Locate the cell with the specified text and output its [X, Y] center coordinate. 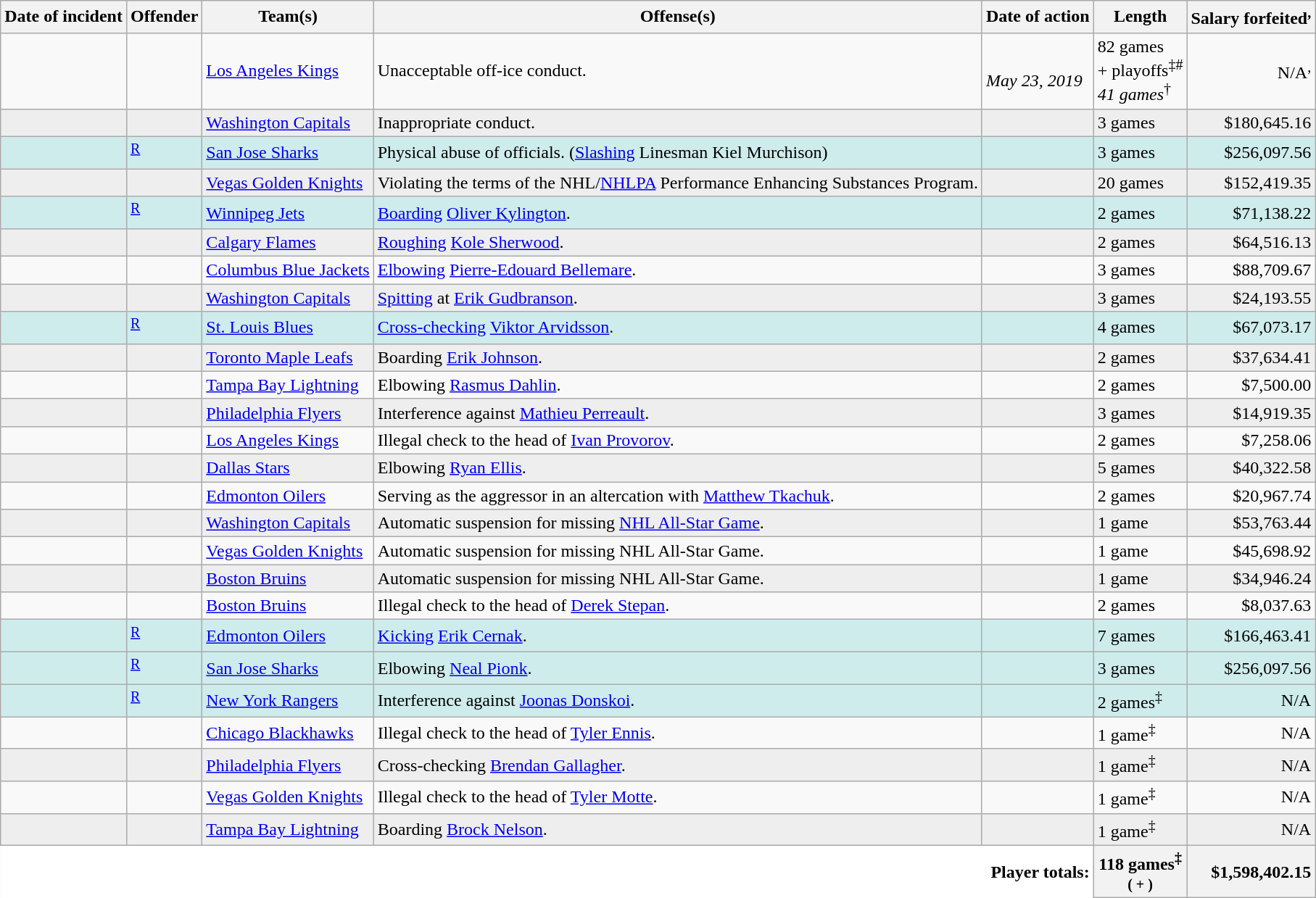
$45,698.92 [1251, 551]
Team(s) [288, 17]
$64,516.13 [1251, 243]
New York Rangers [288, 700]
Calgary Flames [288, 243]
Player totals: [547, 872]
82 games+ playoffs‡#41 games† [1140, 71]
Illegal check to the head of Ivan Provorov. [677, 441]
Boarding Brock Nelson. [677, 829]
$67,073.17 [1251, 328]
Elbowing Neal Pionk. [677, 668]
Serving as the aggressor in an altercation with Matthew Tkachuk. [677, 496]
$166,463.41 [1251, 636]
Winnipeg Jets [288, 213]
Offense(s) [677, 17]
$1,598,402.15 [1251, 872]
Unacceptable off-ice conduct. [677, 71]
Chicago Blackhawks [288, 733]
$53,763.44 [1251, 523]
$24,193.55 [1251, 298]
$37,634.41 [1251, 357]
Interference against Joonas Donskoi. [677, 700]
$40,322.58 [1251, 468]
Illegal check to the head of Tyler Motte. [677, 797]
Salary forfeited, [1251, 17]
Interference against Mathieu Perreault. [677, 412]
7 games [1140, 636]
Columbus Blue Jackets [288, 270]
Toronto Maple Leafs [288, 357]
Illegal check to the head of Derek Stepan. [677, 606]
May 23, 2019 [1038, 71]
Elbowing Pierre-Edouard Bellemare. [677, 270]
Dallas Stars [288, 468]
Offender [164, 17]
N/A, [1251, 71]
Kicking Erik Cernak. [677, 636]
Roughing Kole Sherwood. [677, 243]
Spitting at Erik Gudbranson. [677, 298]
$152,419.35 [1251, 183]
2 games‡ [1140, 700]
Inappropriate conduct. [677, 122]
Cross-checking Viktor Arvidsson. [677, 328]
4 games [1140, 328]
$180,645.16 [1251, 122]
$8,037.63 [1251, 606]
Date of action [1038, 17]
Elbowing Ryan Ellis. [677, 468]
$20,967.74 [1251, 496]
$7,258.06 [1251, 441]
Length [1140, 17]
Physical abuse of officials. (Slashing Linesman Kiel Murchison) [677, 152]
Elbowing Rasmus Dahlin. [677, 385]
Violating the terms of the NHL/NHLPA Performance Enhancing Substances Program. [677, 183]
118 games‡( + ) [1140, 872]
Boarding Oliver Kylington. [677, 213]
Illegal check to the head of Tyler Ennis. [677, 733]
Date of incident [64, 17]
$14,919.35 [1251, 412]
$71,138.22 [1251, 213]
$88,709.67 [1251, 270]
Boarding Erik Johnson. [677, 357]
Cross-checking Brendan Gallagher. [677, 765]
St. Louis Blues [288, 328]
20 games [1140, 183]
$7,500.00 [1251, 385]
5 games [1140, 468]
$34,946.24 [1251, 578]
